Return the [X, Y] coordinate for the center point of the cell that contains the specified text.  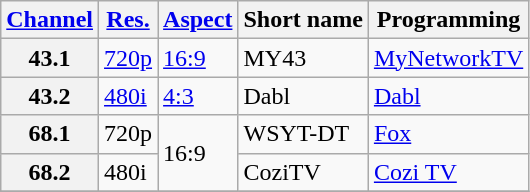
68.1 [50, 134]
Short name [303, 20]
Fox [448, 134]
Aspect [198, 20]
68.2 [50, 172]
4:3 [198, 96]
Channel [50, 20]
Programming [448, 20]
MY43 [303, 58]
CoziTV [303, 172]
WSYT-DT [303, 134]
43.2 [50, 96]
Res. [128, 20]
MyNetworkTV [448, 58]
Cozi TV [448, 172]
43.1 [50, 58]
